Detect which cell encompasses the target text, then output its [X, Y] center coordinate. 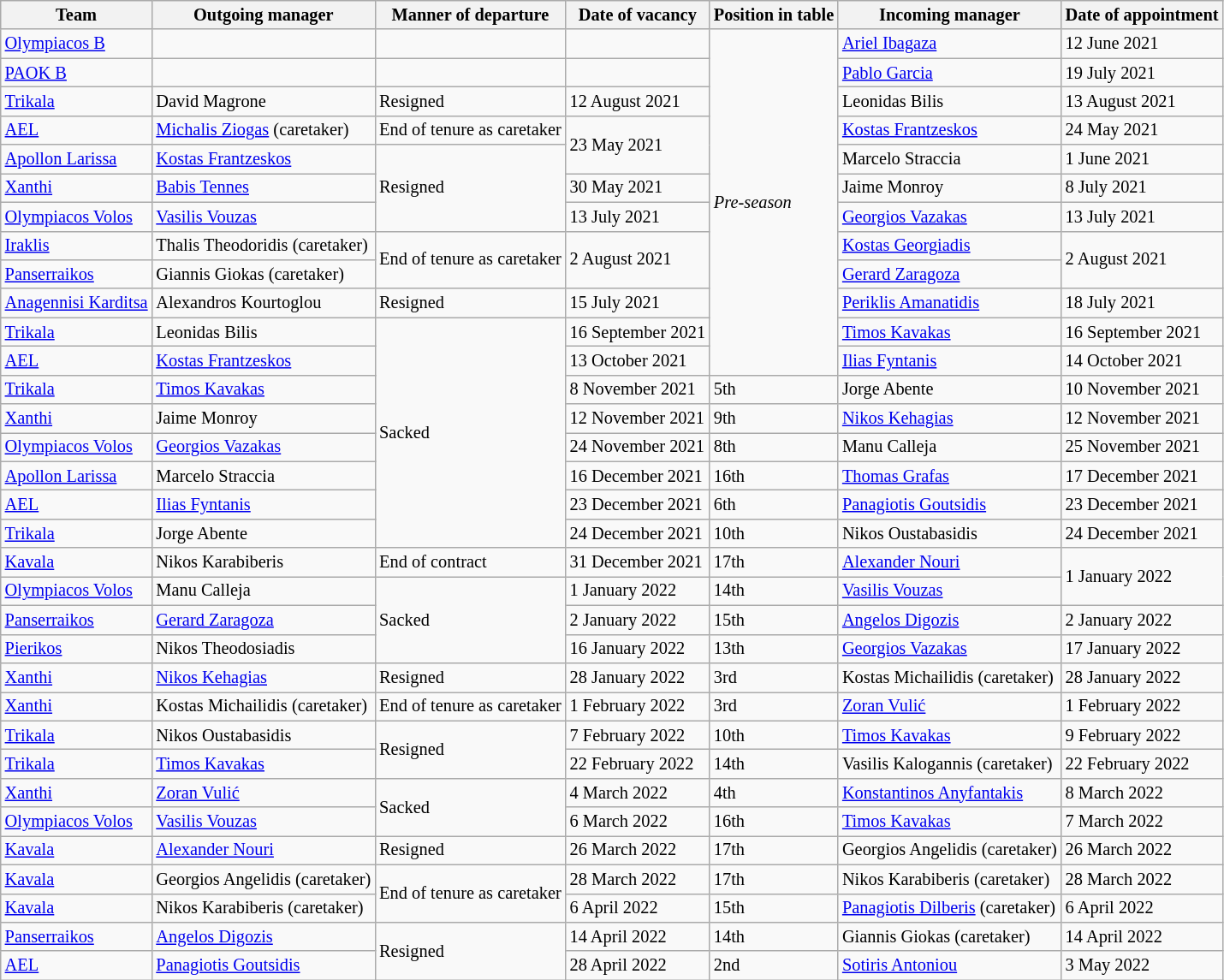
Outgoing manager [264, 15]
17 December 2021 [1142, 476]
28 April 2022 [638, 965]
24 November 2021 [638, 447]
Olympiacos B [77, 44]
8 March 2022 [1142, 793]
Sotiris Antoniou [950, 965]
14 October 2021 [1142, 360]
Vasilis Kalogannis (caretaker) [950, 763]
Alexandros Kourtoglou [264, 303]
6 March 2022 [638, 822]
17 January 2022 [1142, 649]
31 December 2021 [638, 562]
Thalis Theodoridis (caretaker) [264, 246]
12 August 2021 [638, 101]
16 December 2021 [638, 476]
Pre-season [774, 202]
2nd [774, 965]
6th [774, 504]
Babis Tennes [264, 187]
David Magrone [264, 101]
30 May 2021 [638, 187]
Position in table [774, 15]
Team [77, 15]
Date of appointment [1142, 15]
Konstantinos Anyfantakis [950, 793]
Panagiotis Dilberis (caretaker) [950, 908]
Thomas Grafas [950, 476]
15 July 2021 [638, 303]
25 November 2021 [1142, 447]
Incoming manager [950, 15]
7 March 2022 [1142, 822]
End of contract [471, 562]
Pierikos [77, 649]
24 May 2021 [1142, 130]
12 June 2021 [1142, 44]
18 July 2021 [1142, 303]
8 July 2021 [1142, 187]
9 February 2022 [1142, 735]
Iraklis [77, 246]
8th [774, 447]
PAOK B [77, 73]
4th [774, 793]
Kostas Georgiadis [950, 246]
Pablo Garcia [950, 73]
Nikos Karabiberis [264, 562]
Periklis Amanatidis [950, 303]
Nikos Theodosiadis [264, 649]
4 March 2022 [638, 793]
13th [774, 649]
7 February 2022 [638, 735]
13 August 2021 [1142, 101]
1 June 2021 [1142, 159]
8 November 2021 [638, 389]
5th [774, 389]
Date of vacancy [638, 15]
19 July 2021 [1142, 73]
16 January 2022 [638, 649]
Michalis Ziogas (caretaker) [264, 130]
Ariel Ibagaza [950, 44]
Anagennisi Karditsa [77, 303]
13 October 2021 [638, 360]
23 May 2021 [638, 144]
3 May 2022 [1142, 965]
Manner of departure [471, 15]
10 November 2021 [1142, 389]
9th [774, 419]
